Output the [x, y] coordinate of the center of the cell containing the given text.  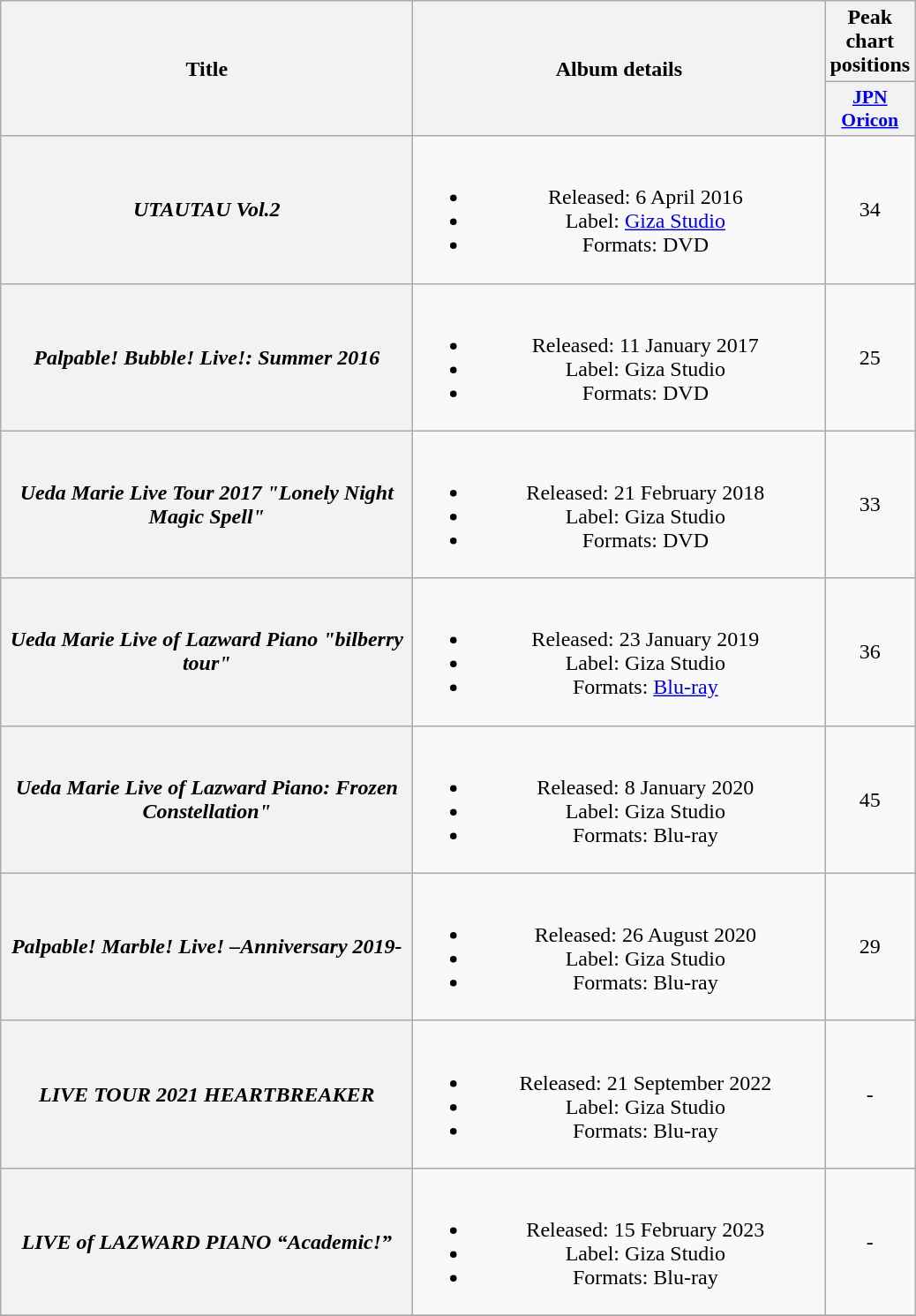
Palpable! Bubble! Live!: Summer 2016 [206, 357]
Released: 21 September 2022Label: Giza StudioFormats: Blu-ray [619, 1094]
Palpable! Marble! Live! –Anniversary 2019- [206, 946]
Album details [619, 69]
Released: 6 April 2016Label: Giza StudioFormats: DVD [619, 210]
29 [870, 946]
36 [870, 651]
Ueda Marie Live of Lazward Piano "bilberry tour" [206, 651]
25 [870, 357]
Released: 26 August 2020Label: Giza StudioFormats: Blu-ray [619, 946]
33 [870, 505]
Released: 11 January 2017Label: Giza StudioFormats: DVD [619, 357]
Released: 23 January 2019Label: Giza StudioFormats: Blu-ray [619, 651]
Peakchartpositions [870, 41]
Title [206, 69]
45 [870, 800]
UTAUTAU Vol.2 [206, 210]
34 [870, 210]
Ueda Marie Live Tour 2017 "Lonely Night Magic Spell" [206, 505]
Ueda Marie Live of Lazward Piano: Frozen Constellation" [206, 800]
Released: 8 January 2020Label: Giza StudioFormats: Blu-ray [619, 800]
Released: 21 February 2018Label: Giza StudioFormats: DVD [619, 505]
LIVE of LAZWARD PIANO “Academic!” [206, 1241]
LIVE TOUR 2021 HEARTBREAKER [206, 1094]
Released: 15 February 2023Label: Giza StudioFormats: Blu-ray [619, 1241]
JPNOricon [870, 109]
